Capture the cell that displays the provided text and extract its [x, y] central coordinate. 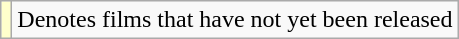
Denotes films that have not yet been released [235, 20]
